For the text-containing cell, return its midpoint in (x, y) coordinate format. 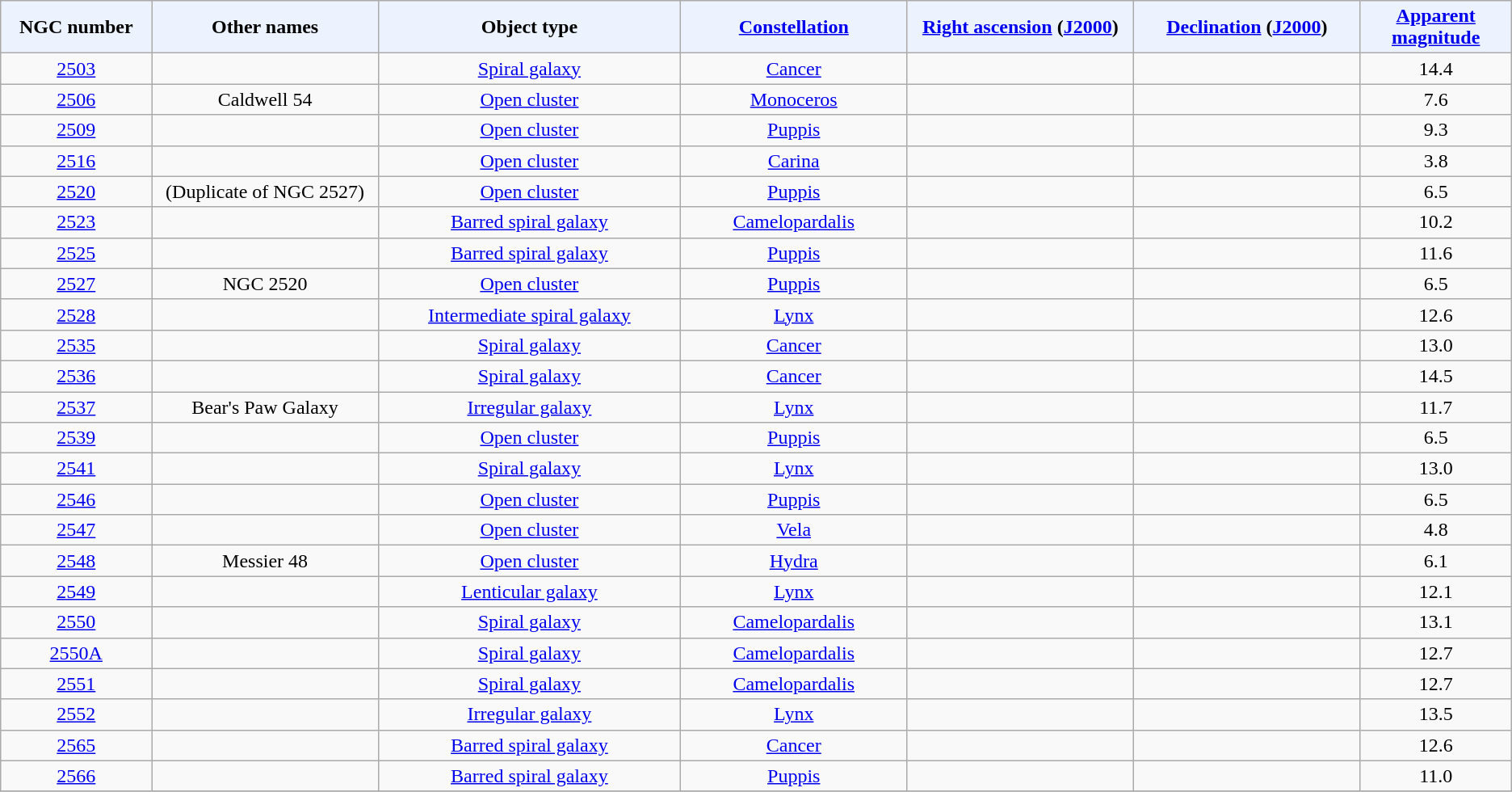
2520 (76, 192)
Lenticular galaxy (529, 592)
Object type (529, 27)
4.8 (1436, 530)
2528 (76, 314)
2546 (76, 499)
14.5 (1436, 376)
11.6 (1436, 253)
Caldwell 54 (265, 99)
(Duplicate of NGC 2527) (265, 192)
2548 (76, 561)
10.2 (1436, 222)
2509 (76, 130)
2525 (76, 253)
2550 (76, 622)
Messier 48 (265, 561)
NGC number (76, 27)
9.3 (1436, 130)
14.4 (1436, 69)
2527 (76, 284)
Vela (793, 530)
2503 (76, 69)
3.8 (1436, 161)
Right ascension (J2000) (1021, 27)
2536 (76, 376)
2566 (76, 776)
2516 (76, 161)
2565 (76, 745)
Intermediate spiral galaxy (529, 314)
Constellation (793, 27)
2550A (76, 653)
2551 (76, 684)
11.7 (1436, 407)
2506 (76, 99)
2547 (76, 530)
13.1 (1436, 622)
Monoceros (793, 99)
Declination (J2000) (1247, 27)
11.0 (1436, 776)
2552 (76, 714)
13.5 (1436, 714)
2535 (76, 345)
Other names (265, 27)
2549 (76, 592)
2541 (76, 469)
2539 (76, 438)
Bear's Paw Galaxy (265, 407)
Carina (793, 161)
2537 (76, 407)
Hydra (793, 561)
Apparent magnitude (1436, 27)
7.6 (1436, 99)
NGC 2520 (265, 284)
2523 (76, 222)
6.1 (1436, 561)
12.1 (1436, 592)
